Search for the cell housing the specified text and yield its (X, Y) center coordinate. 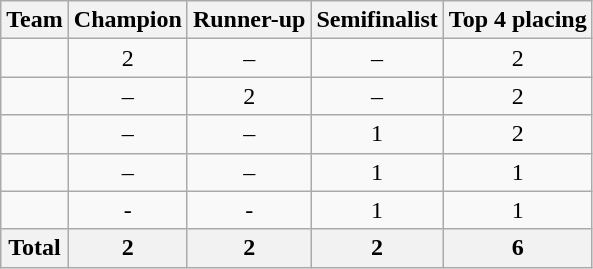
Team (35, 20)
Runner-up (249, 20)
6 (518, 248)
Top 4 placing (518, 20)
Champion (128, 20)
Total (35, 248)
Semifinalist (377, 20)
